Pinpoint the cell where the given text exists, returning its [X, Y] midpoint coordinate. 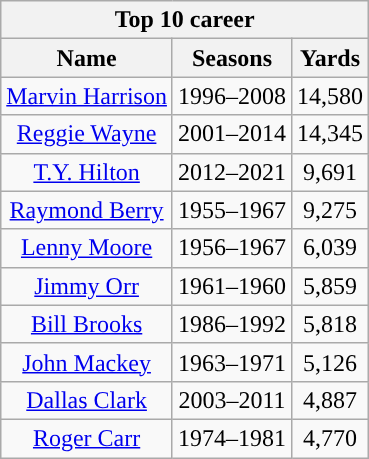
1986–1992 [232, 324]
Bill Brooks [87, 324]
6,039 [330, 248]
Jimmy Orr [87, 286]
Roger Carr [87, 438]
Top 10 career [185, 20]
1956–1967 [232, 248]
Seasons [232, 58]
Raymond Berry [87, 210]
1974–1981 [232, 438]
T.Y. Hilton [87, 172]
Reggie Wayne [87, 134]
5,859 [330, 286]
5,126 [330, 362]
2012–2021 [232, 172]
9,275 [330, 210]
9,691 [330, 172]
2001–2014 [232, 134]
5,818 [330, 324]
Dallas Clark [87, 400]
1955–1967 [232, 210]
1961–1960 [232, 286]
1963–1971 [232, 362]
2003–2011 [232, 400]
14,345 [330, 134]
Name [87, 58]
4,887 [330, 400]
1996–2008 [232, 96]
14,580 [330, 96]
Marvin Harrison [87, 96]
John Mackey [87, 362]
Yards [330, 58]
4,770 [330, 438]
Lenny Moore [87, 248]
